For the text-containing cell, return its midpoint in (x, y) coordinate format. 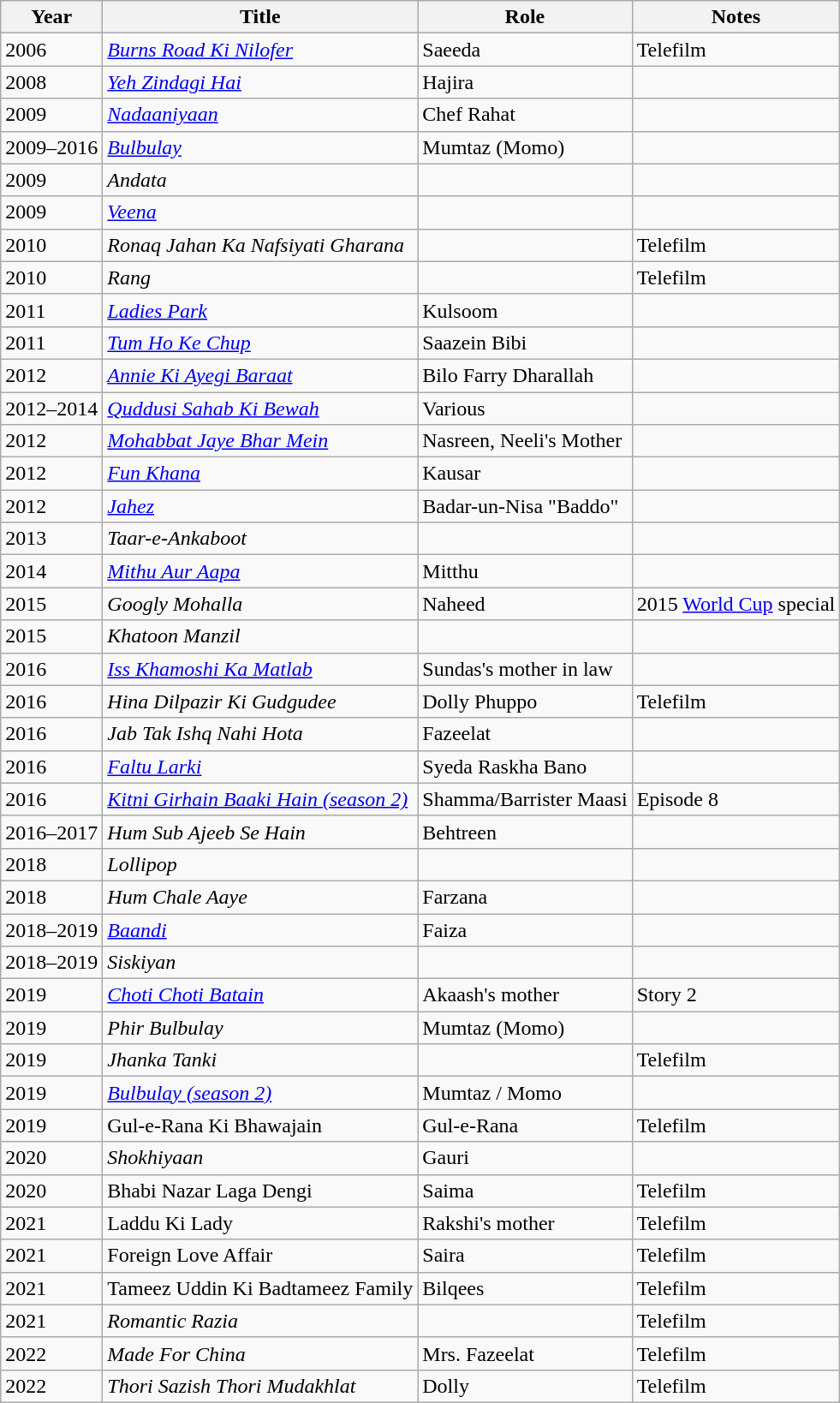
Naheed (525, 604)
Choti Choti Batain (260, 995)
Bilqees (525, 1288)
2014 (51, 571)
Hum Sub Ajeeb Se Hain (260, 832)
Akaash's mother (525, 995)
Badar-un-Nisa "Baddo" (525, 506)
Gul-e-Rana (525, 1125)
Rakshi's mother (525, 1223)
Saazein Bibi (525, 343)
Behtreen (525, 832)
Veena (260, 212)
Dolly Phuppo (525, 701)
Khatoon Manzil (260, 636)
Saira (525, 1256)
Gauri (525, 1158)
Hum Chale Aaye (260, 897)
Story 2 (736, 995)
Title (260, 17)
Siskiyan (260, 963)
Syeda Raskha Bano (525, 767)
2008 (51, 82)
Chef Rahat (525, 115)
Jhanka Tanki (260, 1060)
2013 (51, 539)
2012–2014 (51, 409)
Faiza (525, 929)
Saima (525, 1191)
Romantic Razia (260, 1321)
Mohabbat Jaye Bhar Mein (260, 441)
Hina Dilpazir Ki Gudgudee (260, 701)
Tum Ho Ke Chup (260, 343)
Shamma/Barrister Maasi (525, 799)
Tameez Uddin Ki Badtameez Family (260, 1288)
2016–2017 (51, 832)
Ladies Park (260, 310)
Kausar (525, 474)
Bilo Farry Dharallah (525, 375)
Fazeelat (525, 734)
Episode 8 (736, 799)
Laddu Ki Lady (260, 1223)
Nadaaniyaan (260, 115)
Notes (736, 17)
Sundas's mother in law (525, 669)
Shokhiyaan (260, 1158)
Kitni Girhain Baaki Hain (season 2) (260, 799)
Mrs. Fazeelat (525, 1353)
Rang (260, 278)
2009–2016 (51, 147)
Fun Khana (260, 474)
Foreign Love Affair (260, 1256)
Hajira (525, 82)
Bulbulay (season 2) (260, 1093)
Thori Sazish Thori Mudakhlat (260, 1386)
Gul-e-Rana Ki Bhawajain (260, 1125)
Mithu Aur Aapa (260, 571)
Andata (260, 180)
Jab Tak Ishq Nahi Hota (260, 734)
Jahez (260, 506)
Kulsoom (525, 310)
Baandi (260, 929)
Role (525, 17)
Dolly (525, 1386)
2006 (51, 50)
Burns Road Ki Nilofer (260, 50)
Mitthu (525, 571)
Phir Bulbulay (260, 1028)
Various (525, 409)
Googly Mohalla (260, 604)
Bhabi Nazar Laga Dengi (260, 1191)
Mumtaz / Momo (525, 1093)
Bulbulay (260, 147)
Farzana (525, 897)
Yeh Zindagi Hai (260, 82)
Faltu Larki (260, 767)
Lollipop (260, 864)
Quddusi Sahab Ki Bewah (260, 409)
Iss Khamoshi Ka Matlab (260, 669)
Taar-e-Ankaboot (260, 539)
Annie Ki Ayegi Baraat (260, 375)
2015 World Cup special (736, 604)
Year (51, 17)
Nasreen, Neeli's Mother (525, 441)
Saeeda (525, 50)
Ronaq Jahan Ka Nafsiyati Gharana (260, 245)
Made For China (260, 1353)
